Extract the [x, y] coordinate from the center of the cell holding the provided text.  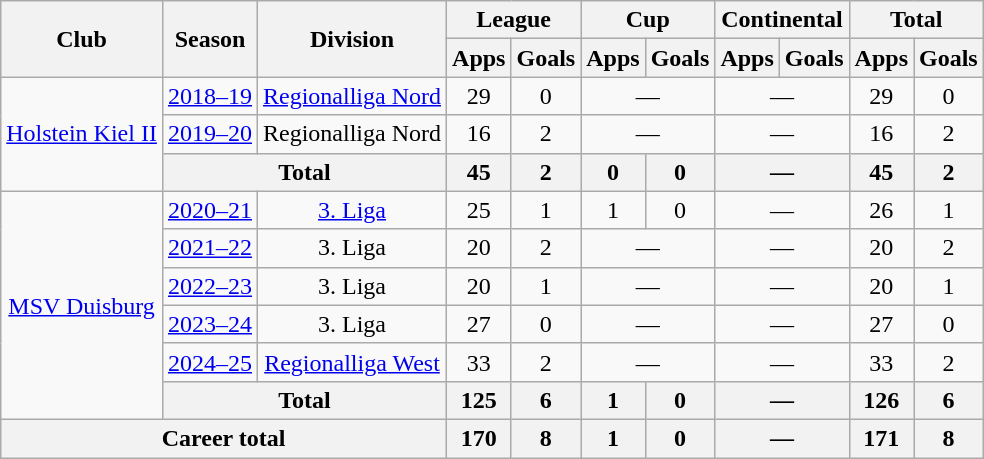
2023–24 [210, 324]
170 [479, 438]
2021–22 [210, 248]
126 [881, 400]
Division [352, 39]
171 [881, 438]
25 [479, 210]
2019–20 [210, 134]
Cup [648, 20]
Career total [224, 438]
League [514, 20]
Holstein Kiel II [82, 134]
2024–25 [210, 362]
26 [881, 210]
Continental [782, 20]
2022–23 [210, 286]
Regionalliga West [352, 362]
Club [82, 39]
2020–21 [210, 210]
125 [479, 400]
Season [210, 39]
MSV Duisburg [82, 305]
2018–19 [210, 96]
